Find where the given text appears and provide that cell's center as [X, Y] coordinate. 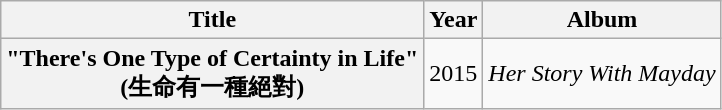
Year [454, 20]
"There's One Type of Certainty in Life"(生命有一種絕對) [212, 74]
Title [212, 20]
Album [602, 20]
2015 [454, 74]
Her Story With Mayday [602, 74]
